From the cell containing the given text, extract its center point as [x, y] coordinate. 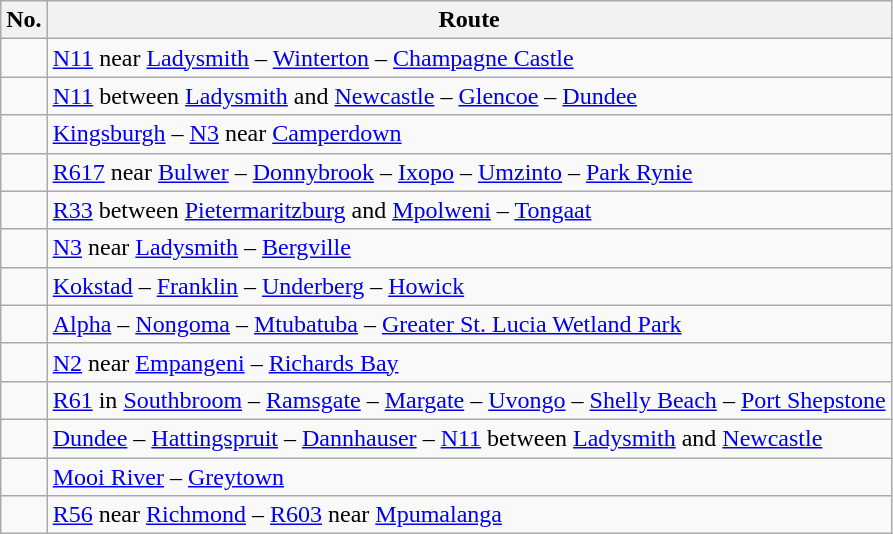
Route [469, 20]
R617 near Bulwer – Donnybrook – Ixopo – Umzinto – Park Rynie [469, 172]
R61 in Southbroom – Ramsgate – Margate – Uvongo – Shelly Beach – Port Shepstone [469, 400]
No. [24, 20]
Dundee – Hattingspruit – Dannhauser – N11 between Ladysmith and Newcastle [469, 438]
R56 near Richmond – R603 near Mpumalanga [469, 515]
Mooi River – Greytown [469, 477]
Kokstad – Franklin – Underberg – Howick [469, 286]
R33 between Pietermaritzburg and Mpolweni – Tongaat [469, 210]
N11 near Ladysmith – Winterton – Champagne Castle [469, 58]
N11 between Ladysmith and Newcastle – Glencoe – Dundee [469, 96]
Kingsburgh – N3 near Camperdown [469, 134]
Alpha – Nongoma – Mtubatuba – Greater St. Lucia Wetland Park [469, 324]
N2 near Empangeni – Richards Bay [469, 362]
N3 near Ladysmith – Bergville [469, 248]
